Identify which cell holds the provided text, then report its [X, Y] central coordinate. 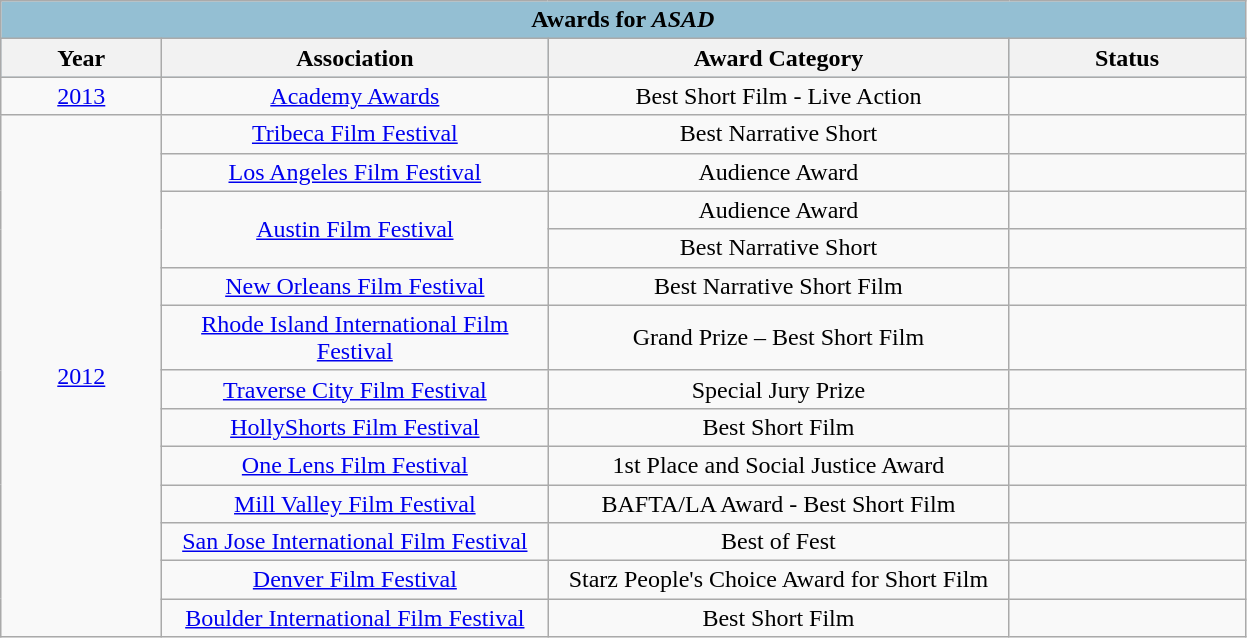
Status [1127, 58]
HollyShorts Film Festival [355, 427]
San Jose International Film Festival [355, 542]
One Lens Film Festival [355, 465]
1st Place and Social Justice Award [778, 465]
Best Short Film - Live Action [778, 96]
Los Angeles Film Festival [355, 172]
Best of Fest [778, 542]
Best Narrative Short Film [778, 286]
Awards for ASAD [623, 20]
Austin Film Festival [355, 229]
Association [355, 58]
Special Jury Prize [778, 389]
Starz People's Choice Award for Short Film [778, 580]
Academy Awards [355, 96]
Mill Valley Film Festival [355, 503]
BAFTA/LA Award - Best Short Film [778, 503]
New Orleans Film Festival [355, 286]
Grand Prize – Best Short Film [778, 338]
2012 [82, 376]
Award Category [778, 58]
2013 [82, 96]
Rhode Island International Film Festival [355, 338]
Traverse City Film Festival [355, 389]
Tribeca Film Festival [355, 134]
Denver Film Festival [355, 580]
Boulder International Film Festival [355, 618]
Year [82, 58]
